Extract the [x, y] coordinate from the center of the cell holding the provided text.  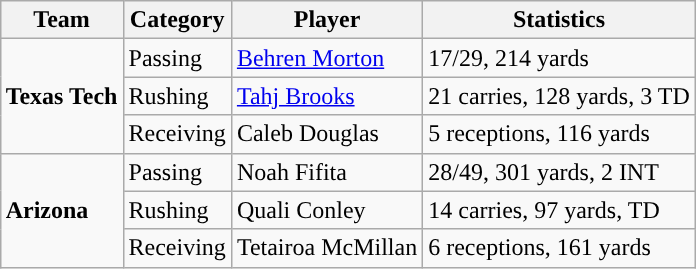
Quali Conley [326, 210]
Category [177, 20]
Team [62, 20]
17/29, 214 yards [560, 58]
Player [326, 20]
28/49, 301 yards, 2 INT [560, 172]
Noah Fifita [326, 172]
Tetairoa McMillan [326, 248]
Arizona [62, 210]
21 carries, 128 yards, 3 TD [560, 96]
Texas Tech [62, 96]
Statistics [560, 20]
14 carries, 97 yards, TD [560, 210]
5 receptions, 116 yards [560, 134]
Tahj Brooks [326, 96]
Behren Morton [326, 58]
Caleb Douglas [326, 134]
6 receptions, 161 yards [560, 248]
